Determine the [X, Y] coordinate at the center of the cell enclosing the given text.  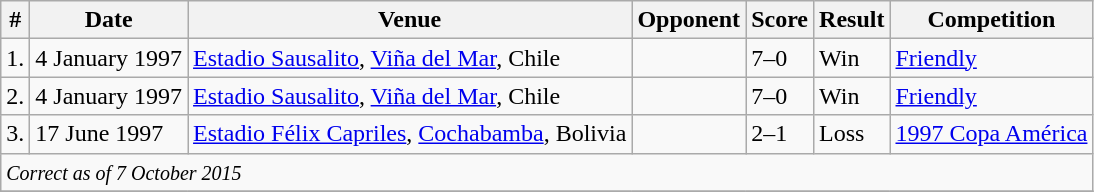
3. [16, 134]
Opponent [689, 20]
Score [780, 20]
Estadio Félix Capriles, Cochabamba, Bolivia [410, 134]
1. [16, 58]
# [16, 20]
2–1 [780, 134]
Loss [852, 134]
Venue [410, 20]
Date [109, 20]
Correct as of 7 October 2015 [547, 172]
17 June 1997 [109, 134]
1997 Copa América [992, 134]
Result [852, 20]
2. [16, 96]
Competition [992, 20]
